Return the [X, Y] coordinate for the center point of the cell that contains the specified text.  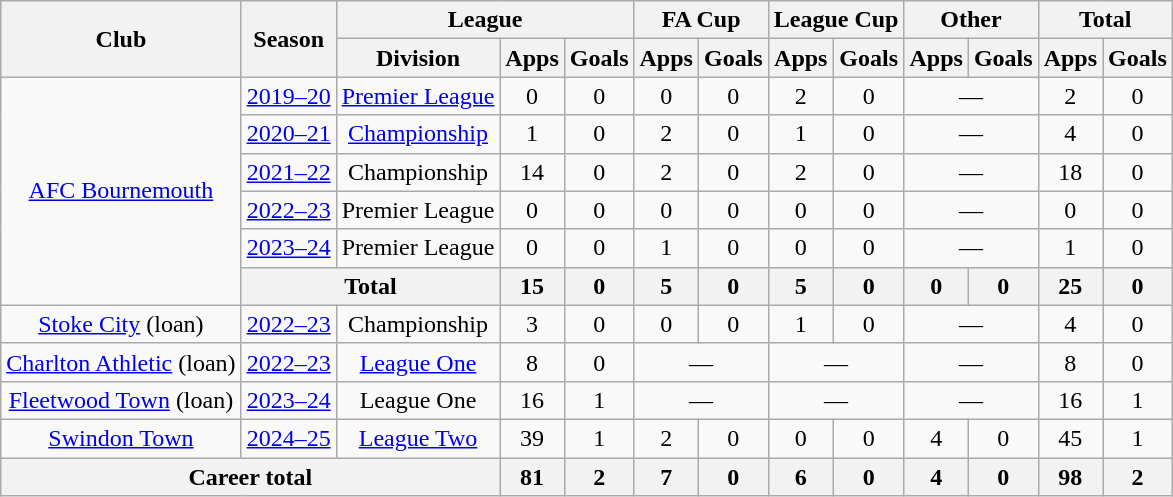
Division [418, 58]
Career total [250, 477]
25 [1070, 286]
81 [532, 477]
98 [1070, 477]
Charlton Athletic (loan) [121, 362]
7 [666, 477]
AFC Bournemouth [121, 191]
Swindon Town [121, 438]
Club [121, 39]
14 [532, 172]
Season [288, 39]
Other [971, 20]
2020–21 [288, 134]
2019–20 [288, 96]
45 [1070, 438]
39 [532, 438]
2021–22 [288, 172]
League Cup [836, 20]
18 [1070, 172]
3 [532, 324]
2024–25 [288, 438]
League Two [418, 438]
6 [800, 477]
Stoke City (loan) [121, 324]
Fleetwood Town (loan) [121, 400]
League [485, 20]
15 [532, 286]
FA Cup [701, 20]
